Find where the given text appears and provide that cell's center as [X, Y] coordinate. 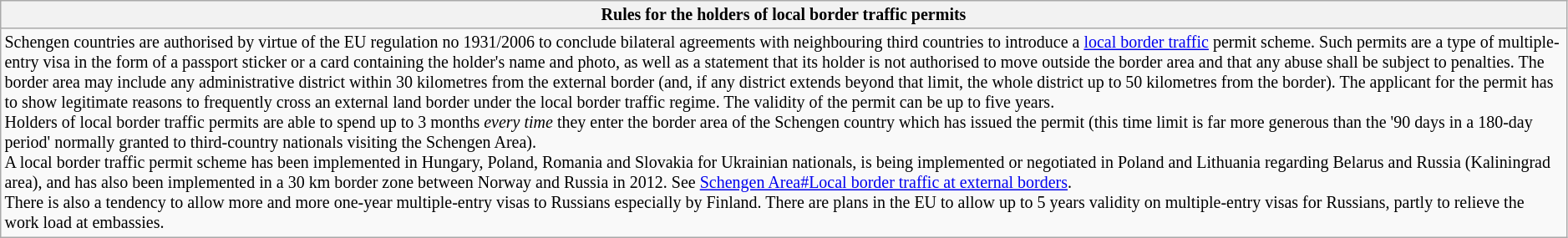
Rules for the holders of local border traffic permits [784, 15]
